Pinpoint the cell where the given text exists, returning its (x, y) midpoint coordinate. 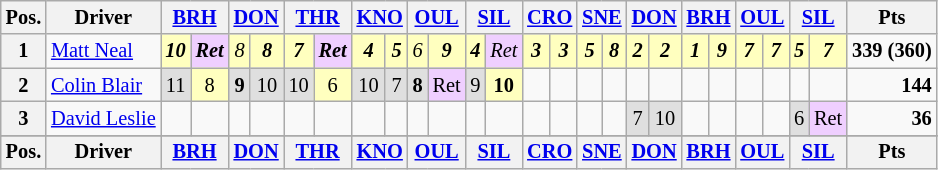
11 (176, 85)
Colin Blair (103, 85)
Matt Neal (103, 51)
David Leslie (103, 118)
339 (360) (892, 51)
144 (892, 85)
36 (892, 118)
